Identify which cell holds the provided text, then report its [x, y] central coordinate. 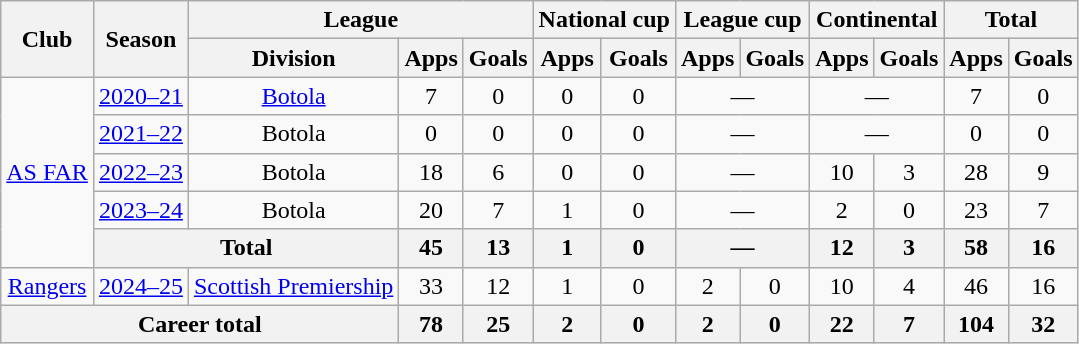
2023–24 [140, 210]
18 [431, 172]
Club [48, 39]
League [360, 20]
46 [976, 286]
33 [431, 286]
Continental [877, 20]
32 [1043, 324]
23 [976, 210]
20 [431, 210]
Division [293, 58]
13 [498, 248]
4 [909, 286]
45 [431, 248]
2021–22 [140, 134]
58 [976, 248]
6 [498, 172]
2022–23 [140, 172]
League cup [742, 20]
2024–25 [140, 286]
9 [1043, 172]
National cup [604, 20]
22 [842, 324]
AS FAR [48, 172]
25 [498, 324]
Career total [200, 324]
28 [976, 172]
104 [976, 324]
2020–21 [140, 96]
78 [431, 324]
Season [140, 39]
Rangers [48, 286]
Scottish Premiership [293, 286]
